Locate the cell with the specified text and output its [X, Y] center coordinate. 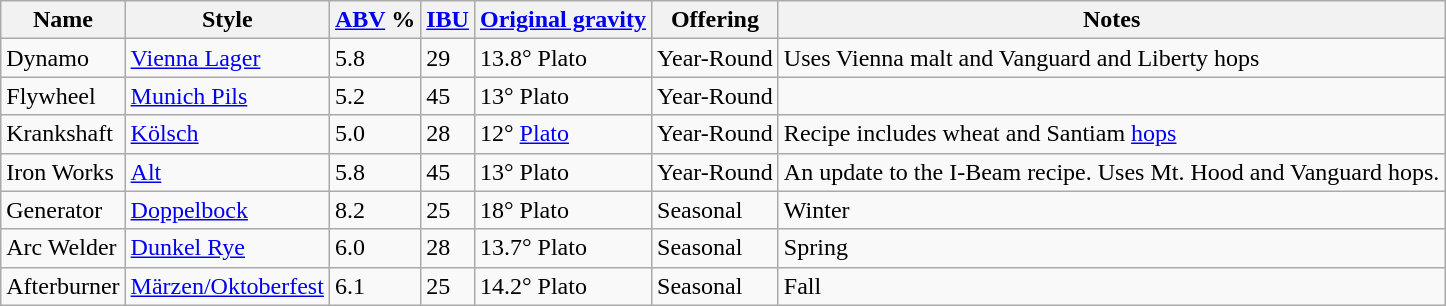
5.2 [374, 96]
Name [63, 20]
IBU [448, 20]
Vienna Lager [227, 58]
Spring [1111, 248]
Alt [227, 172]
Dynamo [63, 58]
8.2 [374, 210]
Iron Works [63, 172]
Recipe includes wheat and Santiam hops [1111, 134]
Doppelbock [227, 210]
Märzen/Oktoberfest [227, 286]
Uses Vienna malt and Vanguard and Liberty hops [1111, 58]
Dunkel Rye [227, 248]
Original gravity [562, 20]
Offering [716, 20]
6.1 [374, 286]
12° Plato [562, 134]
6.0 [374, 248]
Afterburner [63, 286]
Flywheel [63, 96]
Style [227, 20]
29 [448, 58]
ABV % [374, 20]
Munich Pils [227, 96]
18° Plato [562, 210]
5.0 [374, 134]
14.2° Plato [562, 286]
Notes [1111, 20]
Fall [1111, 286]
An update to the I-Beam recipe. Uses Mt. Hood and Vanguard hops. [1111, 172]
Winter [1111, 210]
Generator [63, 210]
13.7° Plato [562, 248]
Kölsch [227, 134]
Arc Welder [63, 248]
Krankshaft [63, 134]
13.8° Plato [562, 58]
